Extract the (x, y) coordinate from the center of the cell holding the provided text.  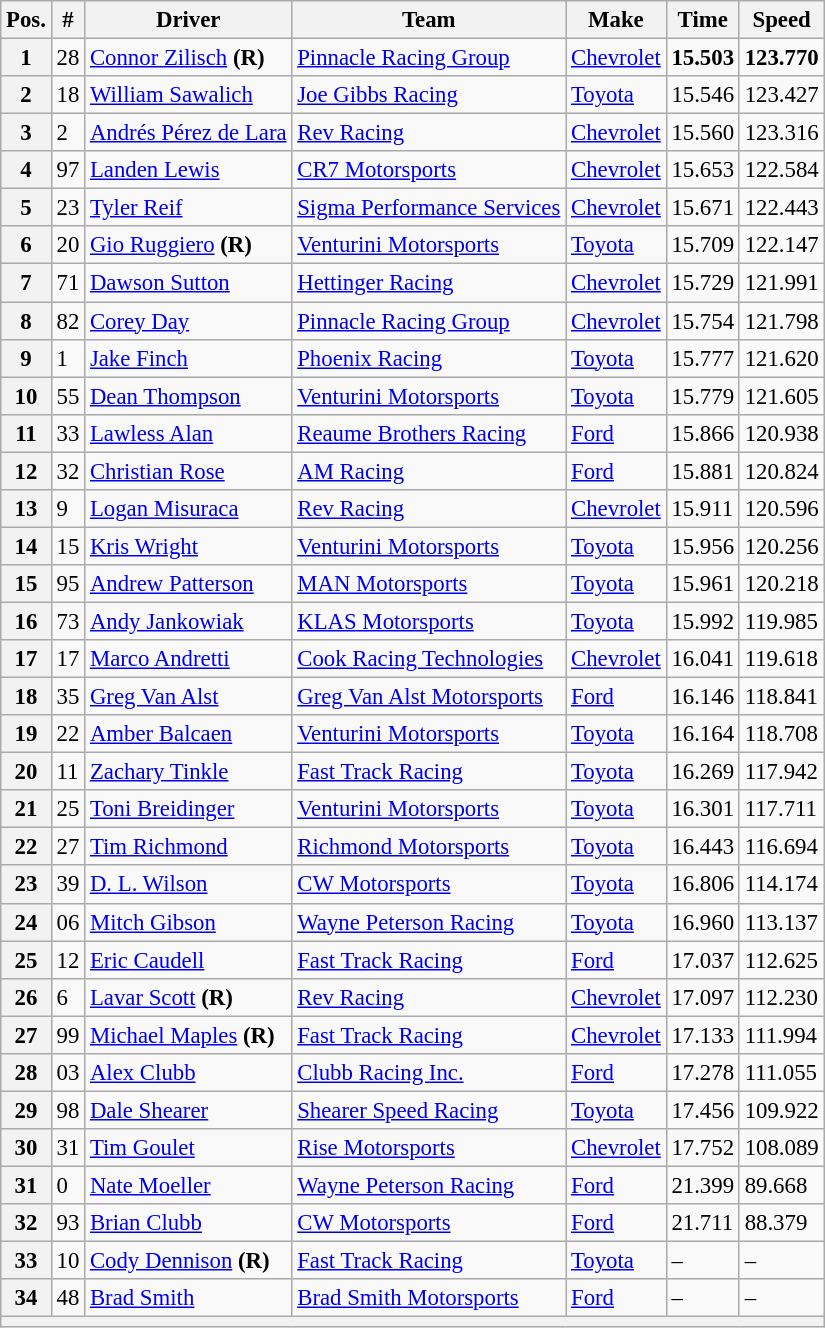
120.218 (782, 584)
123.316 (782, 133)
Gio Ruggiero (R) (188, 245)
Eric Caudell (188, 960)
17.278 (702, 1073)
Hettinger Racing (429, 283)
7 (26, 283)
# (68, 20)
Zachary Tinkle (188, 772)
Team (429, 20)
17.456 (702, 1110)
121.991 (782, 283)
Pos. (26, 20)
Connor Zilisch (R) (188, 58)
15.961 (702, 584)
120.938 (782, 433)
Make (616, 20)
Tim Richmond (188, 847)
15.911 (702, 509)
Dale Shearer (188, 1110)
118.841 (782, 697)
121.620 (782, 358)
17.752 (702, 1148)
19 (26, 734)
82 (68, 321)
93 (68, 1223)
Brad Smith (188, 1298)
MAN Motorsports (429, 584)
123.427 (782, 95)
108.089 (782, 1148)
24 (26, 922)
Michael Maples (R) (188, 1035)
15.503 (702, 58)
Andy Jankowiak (188, 621)
Landen Lewis (188, 170)
15.992 (702, 621)
112.230 (782, 997)
122.584 (782, 170)
16.269 (702, 772)
15.546 (702, 95)
116.694 (782, 847)
Tim Goulet (188, 1148)
16.960 (702, 922)
15.729 (702, 283)
CR7 Motorsports (429, 170)
48 (68, 1298)
Shearer Speed Racing (429, 1110)
Mitch Gibson (188, 922)
16 (26, 621)
Richmond Motorsports (429, 847)
Dean Thompson (188, 396)
88.379 (782, 1223)
16.443 (702, 847)
8 (26, 321)
Reaume Brothers Racing (429, 433)
Lawless Alan (188, 433)
Greg Van Alst (188, 697)
Brad Smith Motorsports (429, 1298)
17.133 (702, 1035)
26 (26, 997)
03 (68, 1073)
15.709 (702, 245)
118.708 (782, 734)
15.777 (702, 358)
Jake Finch (188, 358)
119.618 (782, 659)
Lavar Scott (R) (188, 997)
Alex Clubb (188, 1073)
3 (26, 133)
111.994 (782, 1035)
89.668 (782, 1185)
William Sawalich (188, 95)
Brian Clubb (188, 1223)
AM Racing (429, 471)
15.881 (702, 471)
Phoenix Racing (429, 358)
71 (68, 283)
39 (68, 885)
5 (26, 208)
29 (26, 1110)
D. L. Wilson (188, 885)
4 (26, 170)
Rise Motorsports (429, 1148)
122.147 (782, 245)
111.055 (782, 1073)
35 (68, 697)
15.671 (702, 208)
Christian Rose (188, 471)
0 (68, 1185)
KLAS Motorsports (429, 621)
Sigma Performance Services (429, 208)
14 (26, 546)
21.711 (702, 1223)
Joe Gibbs Racing (429, 95)
117.711 (782, 809)
Tyler Reif (188, 208)
17.097 (702, 997)
120.824 (782, 471)
Dawson Sutton (188, 283)
117.942 (782, 772)
13 (26, 509)
15.754 (702, 321)
Greg Van Alst Motorsports (429, 697)
109.922 (782, 1110)
120.596 (782, 509)
Nate Moeller (188, 1185)
95 (68, 584)
Logan Misuraca (188, 509)
99 (68, 1035)
Cook Racing Technologies (429, 659)
16.041 (702, 659)
112.625 (782, 960)
120.256 (782, 546)
Andrés Pérez de Lara (188, 133)
15.866 (702, 433)
Corey Day (188, 321)
21 (26, 809)
55 (68, 396)
15.653 (702, 170)
123.770 (782, 58)
Andrew Patterson (188, 584)
97 (68, 170)
06 (68, 922)
Amber Balcaen (188, 734)
21.399 (702, 1185)
Marco Andretti (188, 659)
Speed (782, 20)
98 (68, 1110)
15.560 (702, 133)
114.174 (782, 885)
15.779 (702, 396)
16.164 (702, 734)
73 (68, 621)
121.605 (782, 396)
122.443 (782, 208)
34 (26, 1298)
119.985 (782, 621)
Time (702, 20)
Kris Wright (188, 546)
121.798 (782, 321)
17.037 (702, 960)
15.956 (702, 546)
16.301 (702, 809)
Driver (188, 20)
16.146 (702, 697)
Toni Breidinger (188, 809)
Cody Dennison (R) (188, 1261)
16.806 (702, 885)
Clubb Racing Inc. (429, 1073)
113.137 (782, 922)
30 (26, 1148)
